Scan for the cell matching the given text and deliver its [x, y] coordinate at center. 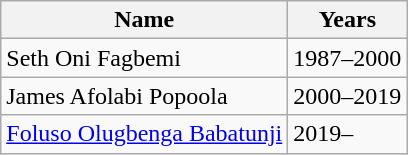
1987–2000 [348, 58]
Name [144, 20]
2000–2019 [348, 96]
Foluso Olugbenga Babatunji [144, 134]
James Afolabi Popoola [144, 96]
Years [348, 20]
Seth Oni Fagbemi [144, 58]
2019– [348, 134]
